Identify which cell holds the provided text, then report its (x, y) central coordinate. 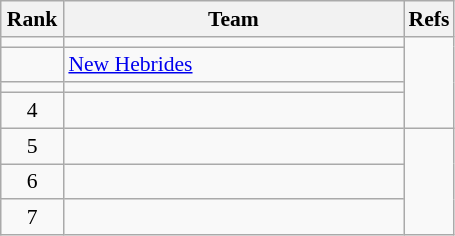
Rank (32, 19)
7 (32, 218)
New Hebrides (233, 65)
Team (233, 19)
Refs (430, 19)
5 (32, 146)
4 (32, 111)
6 (32, 182)
